Determine the [X, Y] coordinate at the center of the cell enclosing the given text.  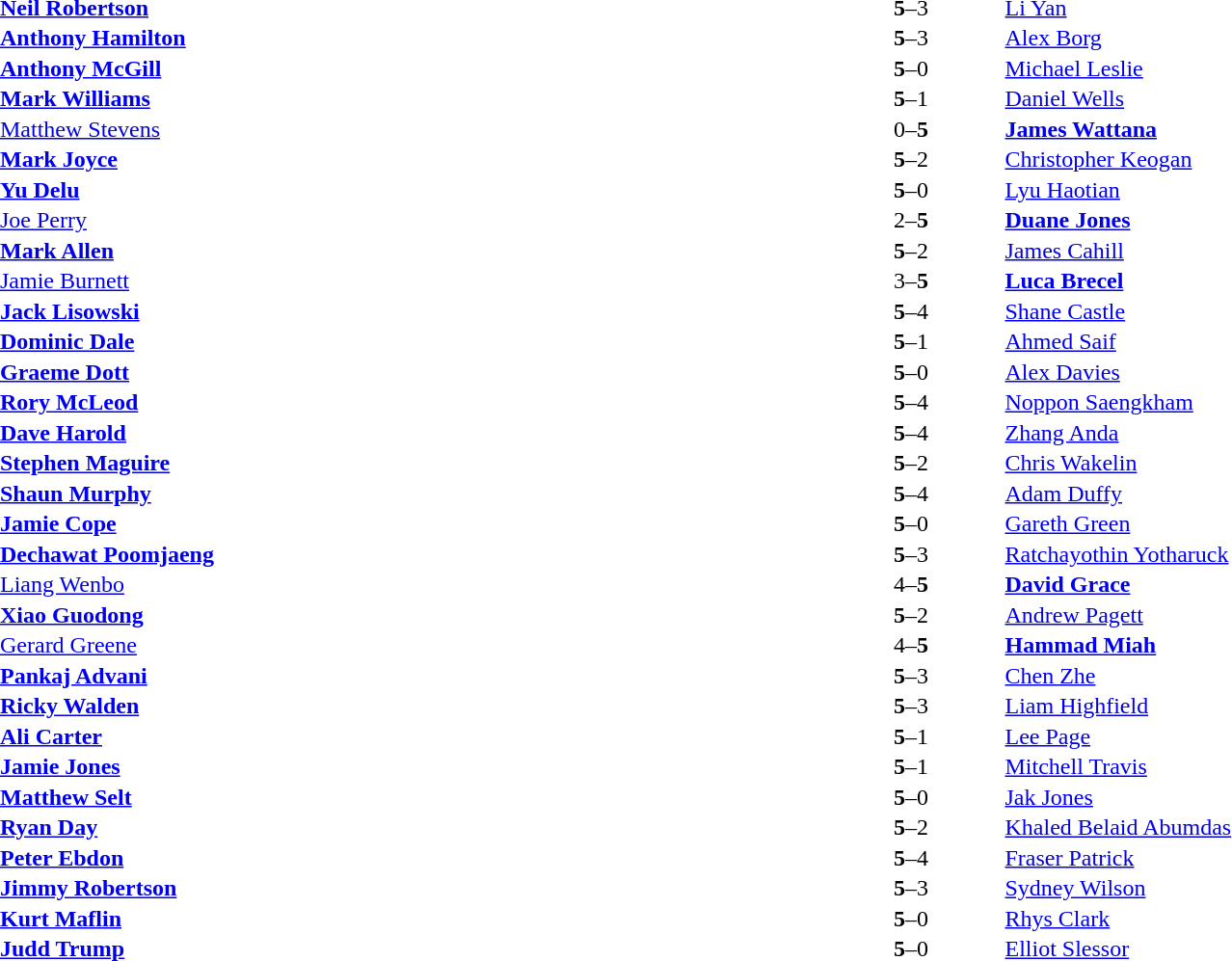
2–5 [910, 221]
3–5 [910, 280]
0–5 [910, 129]
